Search for the cell housing the specified text and yield its [X, Y] center coordinate. 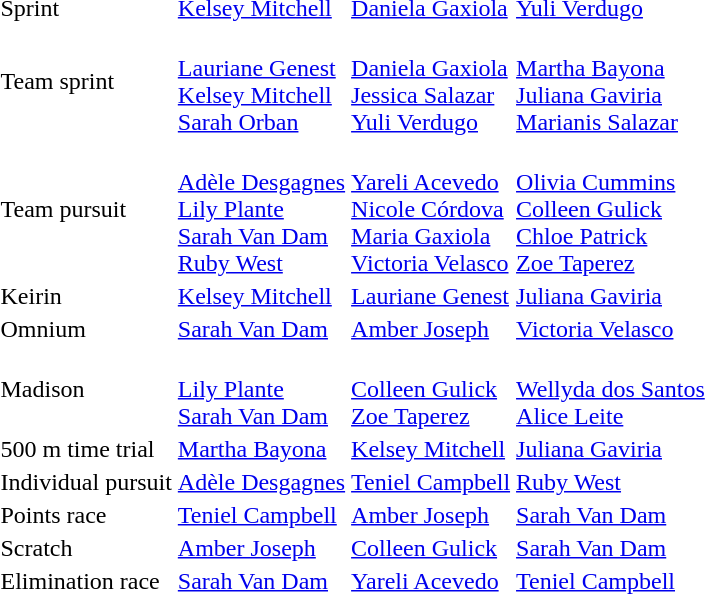
Lauriane Genest [431, 296]
Adèle DesgagnesLily PlanteSarah Van DamRuby West [261, 209]
Yareli AcevedoNicole CórdovaMaria GaxiolaVictoria Velasco [431, 209]
Colleen Gulick [431, 548]
Daniela GaxiolaJessica SalazarYuli Verdugo [431, 82]
Colleen GulickZoe Taperez [431, 389]
Martha Bayona [261, 449]
Lauriane GenestKelsey MitchellSarah Orban [261, 82]
Sarah Van Dam [261, 329]
Lily PlanteSarah Van Dam [261, 389]
Adèle Desgagnes [261, 482]
